Extract the (X, Y) coordinate from the center of the cell holding the provided text.  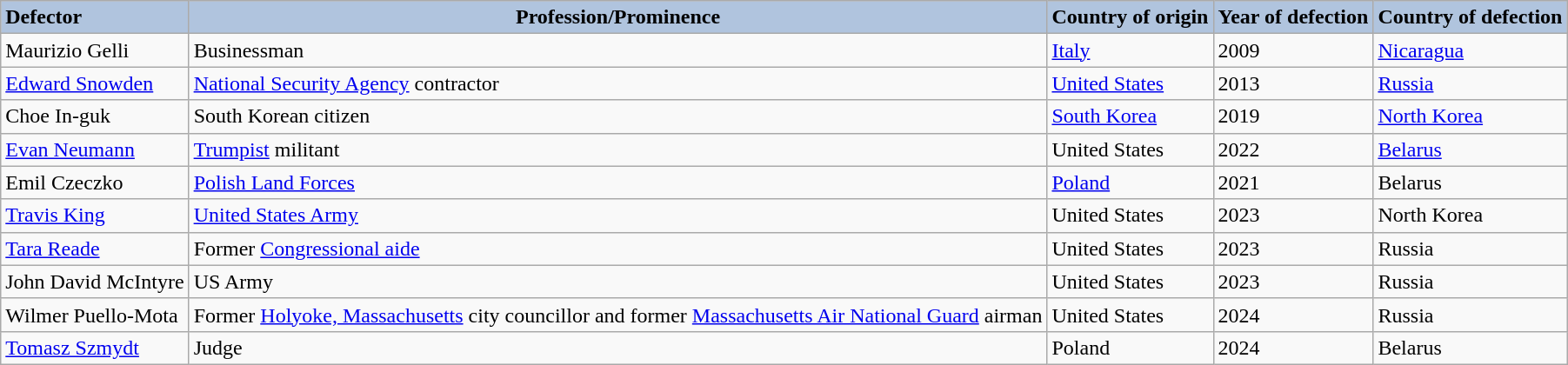
National Security Agency contractor (617, 83)
Former Holyoke, Massachusetts city councillor and former Massachusetts Air National Guard airman (617, 315)
John David McIntyre (95, 282)
Profession/Prominence (617, 17)
Defector (95, 17)
2013 (1293, 83)
Year of defection (1293, 17)
2009 (1293, 50)
2021 (1293, 182)
Polish Land Forces (617, 182)
Tara Reade (95, 249)
Wilmer Puello-Mota (95, 315)
Judge (617, 348)
Maurizio Gelli (95, 50)
Former Congressional aide (617, 249)
South Korean citizen (617, 116)
2019 (1293, 116)
Nicaragua (1470, 50)
South Korea (1131, 116)
Trumpist militant (617, 149)
Choe In-guk (95, 116)
Tomasz Szmydt (95, 348)
Italy (1131, 50)
Emil Czeczko (95, 182)
Country of defection (1470, 17)
United States Army (617, 216)
US Army (617, 282)
Travis King (95, 216)
Businessman (617, 50)
Edward Snowden (95, 83)
Evan Neumann (95, 149)
2022 (1293, 149)
Country of origin (1131, 17)
